Identify which cell holds the provided text, then report its (X, Y) central coordinate. 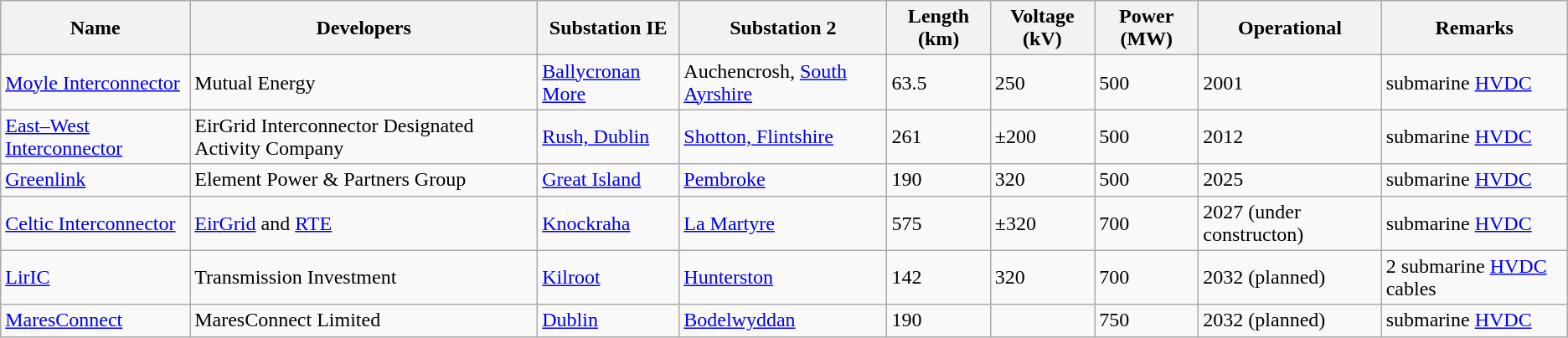
Developers (364, 28)
Transmission Investment (364, 278)
2012 (1290, 137)
LirIC (95, 278)
Power (MW) (1147, 28)
63.5 (938, 82)
MaresConnect Limited (364, 320)
Ballycronan More (608, 82)
Operational (1290, 28)
EirGrid Interconnector Designated Activity Company (364, 137)
575 (938, 223)
2025 (1290, 180)
La Martyre (783, 223)
Mutual Energy (364, 82)
Shotton, Flintshire (783, 137)
Substation IE (608, 28)
Element Power & Partners Group (364, 180)
2001 (1290, 82)
Name (95, 28)
250 (1042, 82)
Remarks (1474, 28)
Pembroke (783, 180)
2 submarine HVDC cables (1474, 278)
Great Island (608, 180)
Moyle Interconnector (95, 82)
750 (1147, 320)
Auchencrosh, South Ayrshire (783, 82)
Length (km) (938, 28)
Voltage (kV) (1042, 28)
±200 (1042, 137)
261 (938, 137)
Bodelwyddan (783, 320)
East–West Interconnector (95, 137)
Greenlink (95, 180)
Hunterston (783, 278)
Dublin (608, 320)
Kilroot (608, 278)
Knockraha (608, 223)
MaresConnect (95, 320)
EirGrid and RTE (364, 223)
Celtic Interconnector (95, 223)
142 (938, 278)
2027 (under constructon) (1290, 223)
Substation 2 (783, 28)
Rush, Dublin (608, 137)
±320 (1042, 223)
